Return the [x, y] coordinate for the center point of the cell that contains the specified text.  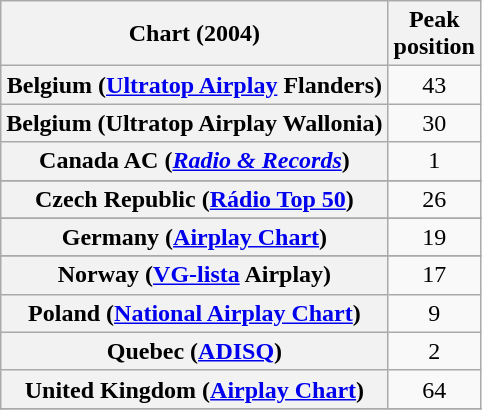
Norway (VG-lista Airplay) [194, 275]
Peak position [434, 34]
Canada AC (Radio & Records) [194, 161]
Belgium (Ultratop Airplay Wallonia) [194, 123]
64 [434, 389]
9 [434, 313]
43 [434, 85]
26 [434, 199]
Belgium (Ultratop Airplay Flanders) [194, 85]
Czech Republic (Rádio Top 50) [194, 199]
17 [434, 275]
Poland (National Airplay Chart) [194, 313]
30 [434, 123]
1 [434, 161]
Germany (Airplay Chart) [194, 237]
Chart (2004) [194, 34]
United Kingdom (Airplay Chart) [194, 389]
19 [434, 237]
Quebec (ADISQ) [194, 351]
2 [434, 351]
